Return (X, Y) of the center of cell containing provided text 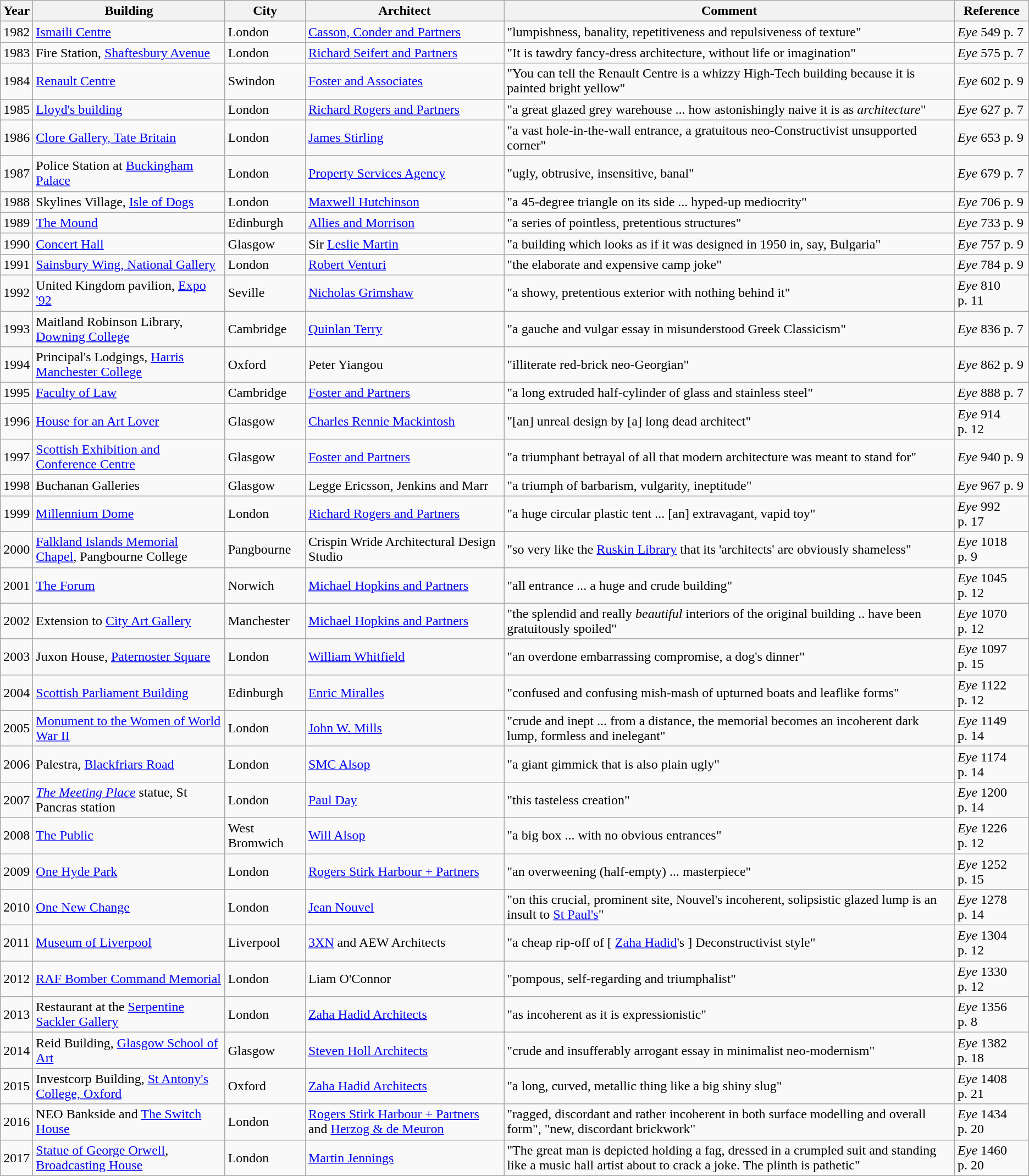
Eye 836 p. 7 (992, 329)
West Bromwich (265, 836)
Eye 1174 p. 14 (992, 764)
Comment (729, 11)
RAF Bomber Command Memorial (129, 979)
Renault Centre (129, 81)
2011 (16, 943)
2013 (16, 1015)
Falkland Islands Memorial Chapel, Pangbourne College (129, 550)
2007 (16, 799)
2005 (16, 728)
Liam O'Connor (405, 979)
Eye 1070 p. 12 (992, 621)
Concert Hall (129, 244)
1987 (16, 174)
"lumpishness, banality, repetitiveness and repulsiveness of texture" (729, 32)
2017 (16, 1158)
Paul Day (405, 799)
Reference (992, 11)
"as incoherent as it is expressionistic" (729, 1015)
Enric Miralles (405, 693)
1990 (16, 244)
Eye 1149 p. 14 (992, 728)
1985 (16, 109)
The Mound (129, 223)
Eye 810 p. 11 (992, 292)
Quinlan Terry (405, 329)
1984 (16, 81)
Building (129, 11)
2003 (16, 656)
Legge Ericsson, Jenkins and Marr (405, 485)
1996 (16, 421)
"a series of pointless, pretentious structures" (729, 223)
Eye 1356 p. 8 (992, 1015)
1995 (16, 393)
Property Services Agency (405, 174)
"a gauche and vulgar essay in misunderstood Greek Classicism" (729, 329)
1989 (16, 223)
Seville (265, 292)
Eye 549 p. 7 (992, 32)
1982 (16, 32)
1999 (16, 514)
Eye 1434 p. 20 (992, 1122)
Palestra, Blackfriars Road (129, 764)
1983 (16, 53)
Maxwell Hutchinson (405, 202)
One Hyde Park (129, 871)
2015 (16, 1086)
Buchanan Galleries (129, 485)
"You can tell the Renault Centre is a whizzy High-Tech building because it is painted bright yellow" (729, 81)
"all entrance ... a huge and crude building" (729, 585)
Eye 1382 p. 18 (992, 1050)
"a showy, pretentious exterior with nothing behind it" (729, 292)
"the splendid and really beautiful interiors of the original building .. have been gratuitously spoiled" (729, 621)
"illiterate red-brick neo-Georgian" (729, 365)
Charles Rennie Mackintosh (405, 421)
Eye 1304 p. 12 (992, 943)
"a big box ... with no obvious entrances" (729, 836)
Eye 784 p. 9 (992, 264)
Sir Leslie Martin (405, 244)
Rogers Stirk Harbour + Partners (405, 871)
"a giant gimmick that is also plain ugly" (729, 764)
Investcorp Building, St Antony's College, Oxford (129, 1086)
House for an Art Lover (129, 421)
"a triumphant betrayal of all that modern architecture was meant to stand for" (729, 457)
Fire Station, Shaftesbury Avenue (129, 53)
One New Change (129, 907)
"pompous, self-regarding and triumphalist" (729, 979)
"crude and inept ... from a distance, the memorial becomes an incoherent dark lump, formless and inelegant" (729, 728)
Eye 1460 p. 20 (992, 1158)
Eye 1097 p. 15 (992, 656)
"a cheap rip-off of [ Zaha Hadid's ] Deconstructivist style" (729, 943)
"on this crucial, prominent site, Nouvel's incoherent, solipsistic glazed lump is an insult to St Paul's" (729, 907)
James Stirling (405, 137)
Eye 1330 p. 12 (992, 979)
Eye 679 p. 7 (992, 174)
Eye 1045 p. 12 (992, 585)
Skylines Village, Isle of Dogs (129, 202)
"ragged, discordant and rather incoherent in both surface modelling and overall form", "new, discordant brickwork" (729, 1122)
Eye 1278 p. 14 (992, 907)
Sainsbury Wing, National Gallery (129, 264)
Peter Yiangou (405, 365)
"ugly, obtrusive, insensitive, banal" (729, 174)
Statue of George Orwell, Broadcasting House (129, 1158)
Pangbourne (265, 550)
Eye 1122 p. 12 (992, 693)
Eye 940 p. 9 (992, 457)
The Meeting Place statue, St Pancras station (129, 799)
2006 (16, 764)
Eye 914 p. 12 (992, 421)
1997 (16, 457)
Crispin Wride Architectural Design Studio (405, 550)
Foster and Associates (405, 81)
Eye 733 p. 9 (992, 223)
2016 (16, 1122)
Norwich (265, 585)
"an overweening (half-empty) ... masterpiece" (729, 871)
Jean Nouvel (405, 907)
"a vast hole-in-the-wall entrance, a gratuitous neo-Constructivist unsupported corner" (729, 137)
Principal's Lodgings, Harris Manchester College (129, 365)
Ismaili Centre (129, 32)
2012 (16, 979)
1988 (16, 202)
"a 45-degree triangle on its side ... hyped-up mediocrity" (729, 202)
2014 (16, 1050)
SMC Alsop (405, 764)
Clore Gallery, Tate Britain (129, 137)
The Forum (129, 585)
Richard Seifert and Partners (405, 53)
Restaurant at the Serpentine Sackler Gallery (129, 1015)
"this tasteless creation" (729, 799)
2002 (16, 621)
Monument to the Women of World War II (129, 728)
Scottish Parliament Building (129, 693)
NEO Bankside and The Switch House (129, 1122)
Eye 757 p. 9 (992, 244)
2008 (16, 836)
2001 (16, 585)
Police Station at Buckingham Palace (129, 174)
Reid Building, Glasgow School of Art (129, 1050)
"crude and insufferably arrogant essay in minimalist neo-modernism" (729, 1050)
"confused and confusing mish-mash of upturned boats and leaflike forms" (729, 693)
"an overdone embarrassing compromise, a dog's dinner" (729, 656)
Eye 1018 p. 9 (992, 550)
William Whitfield (405, 656)
"a building which looks as if it was designed in 1950 in, say, Bulgaria" (729, 244)
1994 (16, 365)
3XN and AEW Architects (405, 943)
Extension to City Art Gallery (129, 621)
United Kingdom pavilion, Expo '92 (129, 292)
Eye 627 p. 7 (992, 109)
Eye 1252 p. 15 (992, 871)
Martin Jennings (405, 1158)
City (265, 11)
"[an] unreal design by [a] long dead architect" (729, 421)
Eye 888 p. 7 (992, 393)
Maitland Robinson Library, Downing College (129, 329)
2000 (16, 550)
John W. Mills (405, 728)
"a long extruded half-cylinder of glass and stainless steel" (729, 393)
1993 (16, 329)
1986 (16, 137)
Faculty of Law (129, 393)
Eye 706 p. 9 (992, 202)
1998 (16, 485)
1992 (16, 292)
Allies and Morrison (405, 223)
Robert Venturi (405, 264)
Steven Holl Architects (405, 1050)
Eye 992 p. 17 (992, 514)
2010 (16, 907)
Eye 602 p. 9 (992, 81)
Millennium Dome (129, 514)
"a huge circular plastic tent ... [an] extravagant, vapid toy" (729, 514)
Swindon (265, 81)
"a triumph of barbarism, vulgarity, ineptitude" (729, 485)
Eye 1408 p. 21 (992, 1086)
Juxon House, Paternoster Square (129, 656)
Nicholas Grimshaw (405, 292)
Eye 967 p. 9 (992, 485)
Liverpool (265, 943)
Year (16, 11)
Scottish Exhibition and Conference Centre (129, 457)
Museum of Liverpool (129, 943)
Eye 575 p. 7 (992, 53)
Casson, Conder and Partners (405, 32)
Eye 1200 p. 14 (992, 799)
"a long, curved, metallic thing like a big shiny slug" (729, 1086)
Manchester (265, 621)
2004 (16, 693)
Lloyd's building (129, 109)
Eye 653 p. 9 (992, 137)
"so very like the Ruskin Library that its 'architects' are obviously shameless" (729, 550)
Will Alsop (405, 836)
The Public (129, 836)
2009 (16, 871)
Eye 862 p. 9 (992, 365)
Eye 1226 p. 12 (992, 836)
Architect (405, 11)
"a great glazed grey warehouse ... how astonishingly naive it is as architecture" (729, 109)
"the elaborate and expensive camp joke" (729, 264)
1991 (16, 264)
"It is tawdry fancy-dress architecture, without life or imagination" (729, 53)
Rogers Stirk Harbour + Partners and Herzog & de Meuron (405, 1122)
